From the cell containing the given text, extract its center point as [x, y] coordinate. 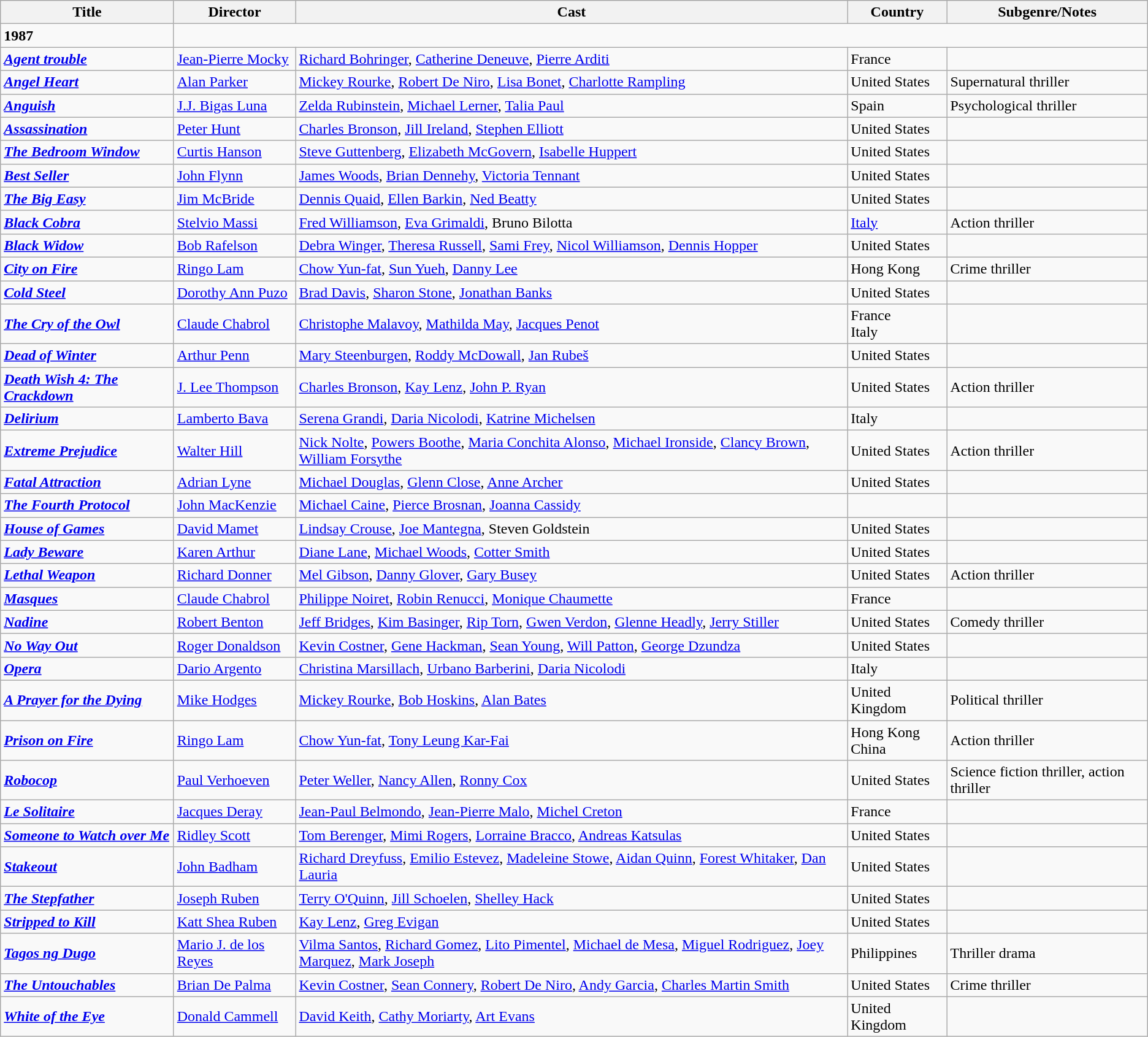
Katt Shea Ruben [234, 922]
Stripped to Kill [87, 922]
Subgenre/Notes [1047, 12]
Debra Winger, Theresa Russell, Sami Frey, Nicol Williamson, Dennis Hopper [572, 245]
Arthur Penn [234, 356]
Black Widow [87, 245]
House of Games [87, 529]
Philippines [897, 953]
Cold Steel [87, 293]
Zelda Rubinstein, Michael Lerner, Talia Paul [572, 105]
Assassination [87, 129]
Extreme Prejudice [87, 450]
Walter Hill [234, 450]
Country [897, 12]
Fred Williamson, Eva Grimaldi, Bruno Bilotta [572, 222]
Richard Dreyfuss, Emilio Estevez, Madeleine Stowe, Aidan Quinn, Forest Whitaker, Dan Lauria [572, 867]
Stakeout [87, 867]
Death Wish 4: The Crackdown [87, 388]
Christophe Malavoy, Mathilda May, Jacques Penot [572, 324]
Tom Berenger, Mimi Rogers, Lorraine Bracco, Andreas Katsulas [572, 835]
Le Solitaire [87, 812]
Director [234, 12]
Someone to Watch over Me [87, 835]
Thriller drama [1047, 953]
Science fiction thriller, action thriller [1047, 780]
David Keith, Cathy Moriarty, Art Evans [572, 1017]
Bob Rafelson [234, 245]
Mickey Rourke, Bob Hoskins, Alan Bates [572, 700]
David Mamet [234, 529]
Alan Parker [234, 82]
Anguish [87, 105]
Jeff Bridges, Kim Basinger, Rip Torn, Gwen Verdon, Glenne Headly, Jerry Stiller [572, 622]
Steve Guttenberg, Elizabeth McGovern, Isabelle Huppert [572, 152]
Fatal Attraction [87, 482]
City on Fire [87, 269]
Jacques Deray [234, 812]
Adrian Lyne [234, 482]
J. Lee Thompson [234, 388]
Black Cobra [87, 222]
Charles Bronson, Kay Lenz, John P. Ryan [572, 388]
Nick Nolte, Powers Boothe, Maria Conchita Alonso, Michael Ironside, Clancy Brown, William Forsythe [572, 450]
FranceItaly [897, 324]
Political thriller [1047, 700]
The Stepfather [87, 898]
Charles Bronson, Jill Ireland, Stephen Elliott [572, 129]
Kevin Costner, Sean Connery, Robert De Niro, Andy Garcia, Charles Martin Smith [572, 985]
The Cry of the Owl [87, 324]
Cast [572, 12]
Mel Gibson, Danny Glover, Gary Busey [572, 575]
Angel Heart [87, 82]
Lethal Weapon [87, 575]
Masques [87, 599]
Chow Yun-fat, Sun Yueh, Danny Lee [572, 269]
Dario Argento [234, 668]
Dennis Quaid, Ellen Barkin, Ned Beatty [572, 199]
Joseph Ruben [234, 898]
John Flynn [234, 175]
Vilma Santos, Richard Gomez, Lito Pimentel, Michael de Mesa, Miguel Rodriguez, Joey Marquez, Mark Joseph [572, 953]
Title [87, 12]
Terry O'Quinn, Jill Schoelen, Shelley Hack [572, 898]
Lindsay Crouse, Joe Mantegna, Steven Goldstein [572, 529]
Richard Bohringer, Catherine Deneuve, Pierre Arditi [572, 59]
Jean-Pierre Mocky [234, 59]
Serena Grandi, Daria Nicolodi, Katrine Michelsen [572, 419]
Peter Hunt [234, 129]
Ridley Scott [234, 835]
Mary Steenburgen, Roddy McDowall, Jan Rubeš [572, 356]
Peter Weller, Nancy Allen, Ronny Cox [572, 780]
Kay Lenz, Greg Evigan [572, 922]
James Woods, Brian Dennehy, Victoria Tennant [572, 175]
Best Seller [87, 175]
Curtis Hanson [234, 152]
Delirium [87, 419]
Spain [897, 105]
The Untouchables [87, 985]
Psychological thriller [1047, 105]
Dead of Winter [87, 356]
1987 [87, 36]
The Fourth Protocol [87, 505]
John MacKenzie [234, 505]
Prison on Fire [87, 740]
J.J. Bigas Luna [234, 105]
Stelvio Massi [234, 222]
Karen Arthur [234, 552]
Opera [87, 668]
Jean-Paul Belmondo, Jean-Pierre Malo, Michel Creton [572, 812]
Robert Benton [234, 622]
Philippe Noiret, Robin Renucci, Monique Chaumette [572, 599]
Christina Marsillach, Urbano Barberini, Daria Nicolodi [572, 668]
Diane Lane, Michael Woods, Cotter Smith [572, 552]
White of the Eye [87, 1017]
Hong KongChina [897, 740]
No Way Out [87, 645]
Michael Caine, Pierce Brosnan, Joanna Cassidy [572, 505]
The Bedroom Window [87, 152]
Brad Davis, Sharon Stone, Jonathan Banks [572, 293]
Mickey Rourke, Robert De Niro, Lisa Bonet, Charlotte Rampling [572, 82]
John Badham [234, 867]
The Big Easy [87, 199]
Donald Cammell [234, 1017]
Hong Kong [897, 269]
Brian De Palma [234, 985]
Supernatural thriller [1047, 82]
Kevin Costner, Gene Hackman, Sean Young, Will Patton, George Dzundza [572, 645]
A Prayer for the Dying [87, 700]
Roger Donaldson [234, 645]
Nadine [87, 622]
Lamberto Bava [234, 419]
Tagos ng Dugo [87, 953]
Dorothy Ann Puzo [234, 293]
Agent trouble [87, 59]
Jim McBride [234, 199]
Mario J. de los Reyes [234, 953]
Richard Donner [234, 575]
Robocop [87, 780]
Chow Yun-fat, Tony Leung Kar-Fai [572, 740]
Comedy thriller [1047, 622]
Paul Verhoeven [234, 780]
Michael Douglas, Glenn Close, Anne Archer [572, 482]
Lady Beware [87, 552]
Mike Hodges [234, 700]
